Search for the cell housing the specified text and yield its [X, Y] center coordinate. 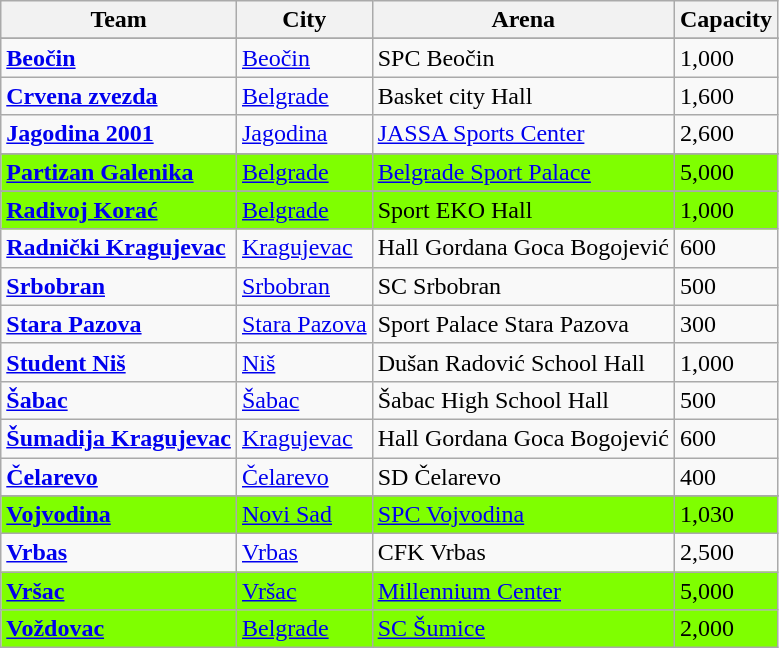
SC Šumice [523, 629]
Crvena zvezda [119, 96]
SC Srbobran [523, 286]
Sport Palace Stara Pazova [523, 324]
SPC Beočin [523, 58]
Capacity [726, 20]
2,600 [726, 134]
Šabac High School Hall [523, 400]
Dušan Radović School Hall [523, 362]
Jagodina [304, 134]
300 [726, 324]
Jagodina 2001 [119, 134]
Niš [304, 362]
Vojvodina [119, 515]
1,030 [726, 515]
JASSA Sports Center [523, 134]
Partizan Galenika [119, 172]
Voždovac [119, 629]
Belgrade Sport Palace [523, 172]
Arena [523, 20]
400 [726, 477]
Team [119, 20]
Millennium Center [523, 591]
2,500 [726, 553]
CFK Vrbas [523, 553]
City [304, 20]
SPC Vojvodina [523, 515]
Novi Sad [304, 515]
Sport EKO Hall [523, 210]
1,600 [726, 96]
Šumadija Kragujevac [119, 438]
Basket city Hall [523, 96]
SD Čelarevo [523, 477]
Radivoj Korać [119, 210]
Student Niš [119, 362]
2,000 [726, 629]
Radnički Kragujevac [119, 248]
